Pinpoint the cell where the given text exists, returning its [x, y] midpoint coordinate. 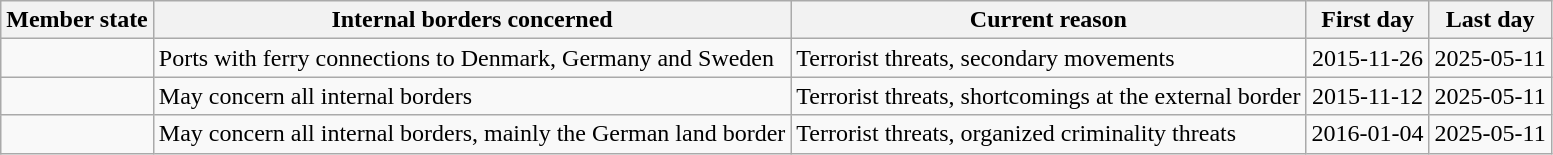
May concern all internal borders, mainly the German land border [472, 134]
May concern all internal borders [472, 96]
2016-01-04 [1368, 134]
Current reason [1048, 20]
Terrorist threats, organized criminality threats [1048, 134]
Terrorist threats, shortcomings at the external border [1048, 96]
Last day [1490, 20]
Terrorist threats, secondary movements [1048, 58]
Member state [78, 20]
First day [1368, 20]
2015-11-12 [1368, 96]
2015-11-26 [1368, 58]
Ports with ferry connections to Denmark, Germany and Sweden [472, 58]
Internal borders concerned [472, 20]
